Capture the cell that displays the provided text and extract its [X, Y] central coordinate. 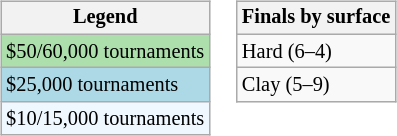
$10/15,000 tournaments [105, 119]
$25,000 tournaments [105, 85]
Hard (6–4) [316, 51]
Finals by surface [316, 18]
Clay (5–9) [316, 85]
$50/60,000 tournaments [105, 51]
Legend [105, 18]
